Find where the given text appears and provide that cell's center as (x, y) coordinate. 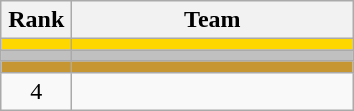
Team (212, 20)
4 (36, 91)
Rank (36, 20)
